From the cell containing the given text, extract its center point as (X, Y) coordinate. 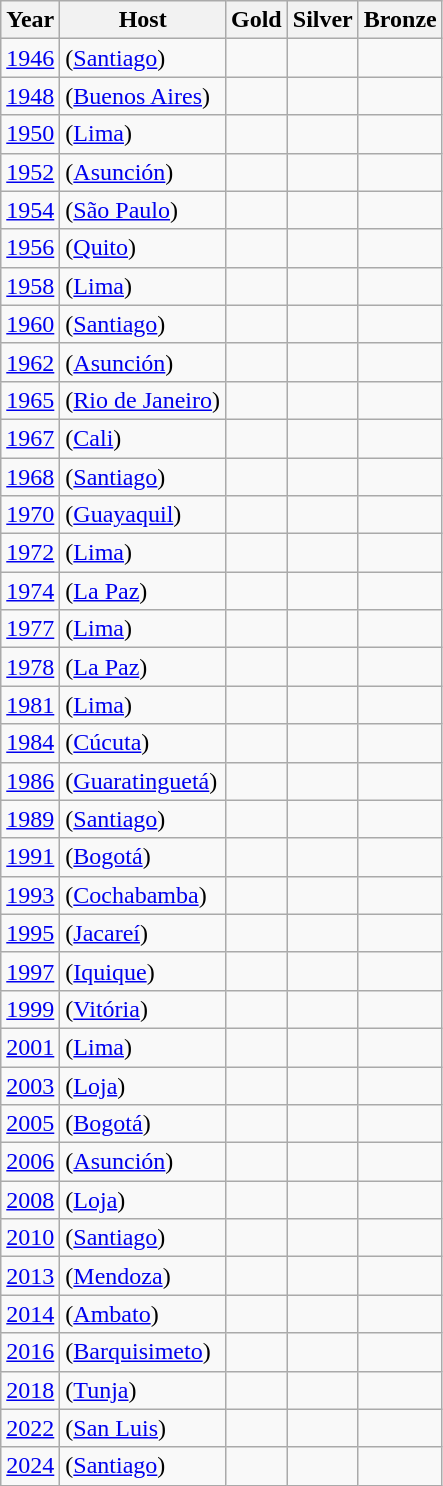
1956 (30, 248)
Gold (256, 20)
2014 (30, 1314)
Year (30, 20)
(Rio de Janeiro) (143, 400)
(San Luis) (143, 1428)
1958 (30, 286)
(Mendoza) (143, 1276)
1970 (30, 515)
1984 (30, 743)
2022 (30, 1428)
2010 (30, 1238)
2006 (30, 1162)
1962 (30, 362)
1960 (30, 324)
Silver (322, 20)
1946 (30, 58)
(Iquique) (143, 971)
(Quito) (143, 248)
2008 (30, 1200)
1948 (30, 96)
(Tunja) (143, 1390)
1991 (30, 857)
1997 (30, 971)
1954 (30, 210)
2018 (30, 1390)
(Jacareí) (143, 933)
(Cochabamba) (143, 895)
(Guayaquil) (143, 515)
1967 (30, 438)
(São Paulo) (143, 210)
1999 (30, 1009)
1993 (30, 895)
1978 (30, 667)
(Barquisimeto) (143, 1352)
(Vitória) (143, 1009)
1977 (30, 629)
2016 (30, 1352)
(Cúcuta) (143, 743)
(Buenos Aires) (143, 96)
(Ambato) (143, 1314)
2013 (30, 1276)
(Cali) (143, 438)
(Guaratinguetá) (143, 781)
1952 (30, 172)
1981 (30, 705)
Host (143, 20)
2024 (30, 1466)
1950 (30, 134)
1989 (30, 819)
Bronze (400, 20)
2005 (30, 1124)
1965 (30, 400)
1968 (30, 477)
1972 (30, 553)
1974 (30, 591)
2003 (30, 1085)
1995 (30, 933)
2001 (30, 1047)
1986 (30, 781)
